Detect which cell encompasses the target text, then output its (x, y) center coordinate. 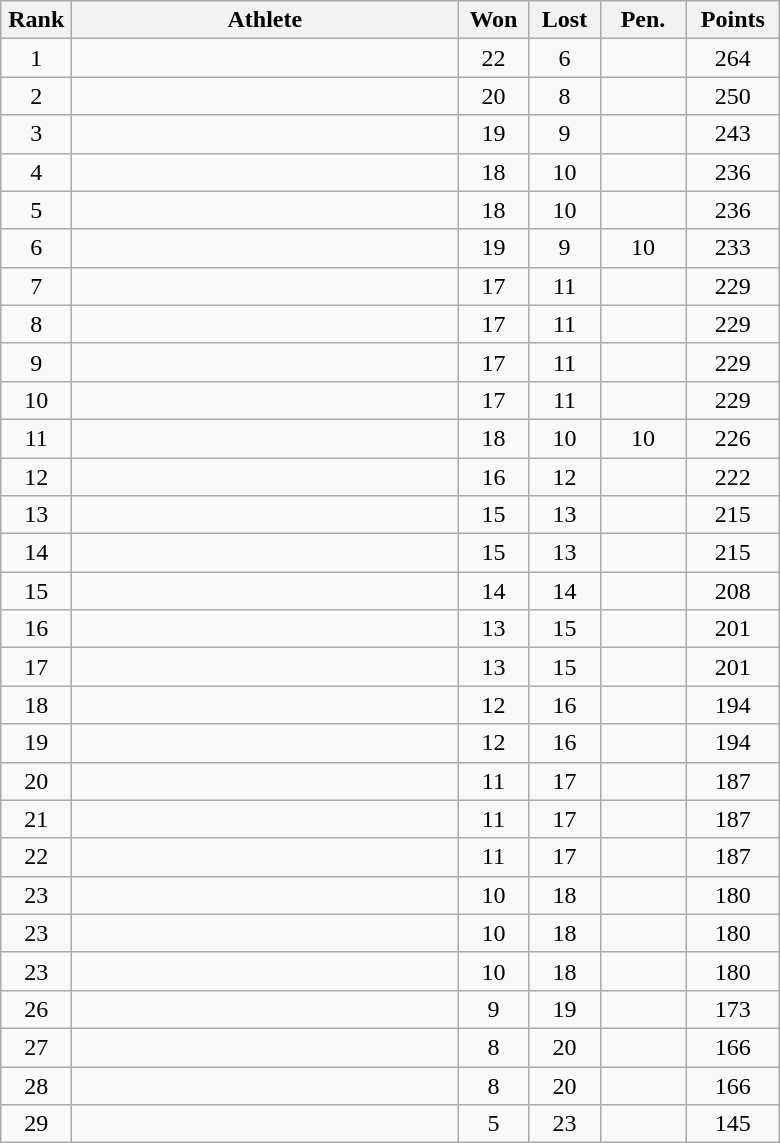
Lost (564, 20)
3 (36, 134)
226 (733, 438)
2 (36, 96)
173 (733, 1009)
27 (36, 1047)
250 (733, 96)
233 (733, 248)
21 (36, 819)
4 (36, 172)
Points (733, 20)
145 (733, 1124)
Athlete (265, 20)
Won (494, 20)
Pen. (643, 20)
Rank (36, 20)
264 (733, 58)
7 (36, 286)
29 (36, 1124)
1 (36, 58)
222 (733, 477)
208 (733, 591)
243 (733, 134)
28 (36, 1085)
26 (36, 1009)
